Determine the [X, Y] coordinate at the center of the cell enclosing the given text.  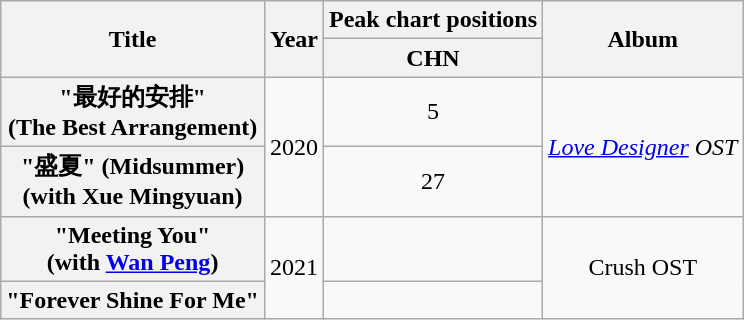
"最好的安排"(The Best Arrangement) [133, 112]
2021 [294, 268]
Year [294, 39]
Title [133, 39]
Love Designer OST [643, 146]
27 [432, 181]
Peak chart positions [432, 20]
Album [643, 39]
"Meeting You"(with Wan Peng) [133, 248]
2020 [294, 146]
"盛夏" (Midsummer)(with Xue Mingyuan) [133, 181]
5 [432, 112]
"Forever Shine For Me" [133, 300]
CHN [432, 58]
Crush OST [643, 268]
